Provide the (X, Y) coordinate of the cell's center where the given text is located.  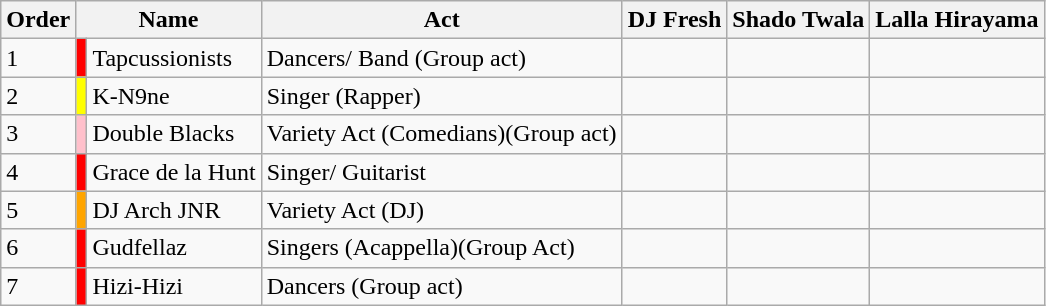
Variety Act (Comedians)(Group act) (442, 134)
Dancers/ Band (Group act) (442, 58)
7 (38, 286)
5 (38, 210)
Gudfellaz (174, 248)
Shado Twala (798, 20)
Singer/ Guitarist (442, 172)
K-N9ne (174, 96)
Hizi-Hizi (174, 286)
DJ Fresh (674, 20)
Singers (Acappella)(Group Act) (442, 248)
1 (38, 58)
4 (38, 172)
Double Blacks (174, 134)
2 (38, 96)
3 (38, 134)
Tapcussionists (174, 58)
Variety Act (DJ) (442, 210)
Grace de la Hunt (174, 172)
6 (38, 248)
Name (168, 20)
DJ Arch JNR (174, 210)
Lalla Hirayama (957, 20)
Act (442, 20)
Dancers (Group act) (442, 286)
Singer (Rapper) (442, 96)
Order (38, 20)
